Return [x, y] of the center of cell containing provided text 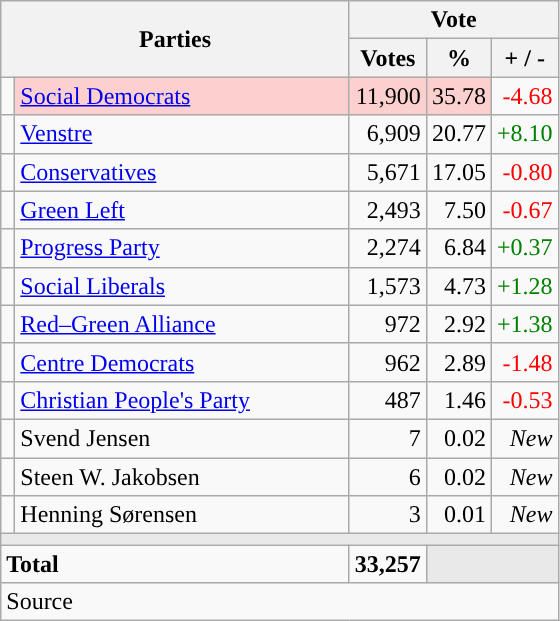
962 [388, 362]
Social Liberals [182, 286]
6,909 [388, 134]
Green Left [182, 210]
+0.37 [524, 248]
Steen W. Jakobsen [182, 477]
35.78 [458, 96]
2.89 [458, 362]
5,671 [388, 172]
+1.28 [524, 286]
Svend Jensen [182, 438]
2,274 [388, 248]
7 [388, 438]
6.84 [458, 248]
4.73 [458, 286]
Source [280, 602]
-0.67 [524, 210]
1.46 [458, 400]
+1.38 [524, 324]
487 [388, 400]
11,900 [388, 96]
Social Democrats [182, 96]
Red–Green Alliance [182, 324]
Henning Sørensen [182, 515]
+ / - [524, 58]
Parties [176, 39]
Christian People's Party [182, 400]
1,573 [388, 286]
0.01 [458, 515]
972 [388, 324]
-0.80 [524, 172]
Vote [454, 20]
2,493 [388, 210]
33,257 [388, 564]
Total [176, 564]
+8.10 [524, 134]
Conservatives [182, 172]
20.77 [458, 134]
-0.53 [524, 400]
Centre Democrats [182, 362]
% [458, 58]
Venstre [182, 134]
3 [388, 515]
7.50 [458, 210]
-4.68 [524, 96]
Progress Party [182, 248]
2.92 [458, 324]
Votes [388, 58]
6 [388, 477]
-1.48 [524, 362]
17.05 [458, 172]
